Locate the cell with the specified text and output its [x, y] center coordinate. 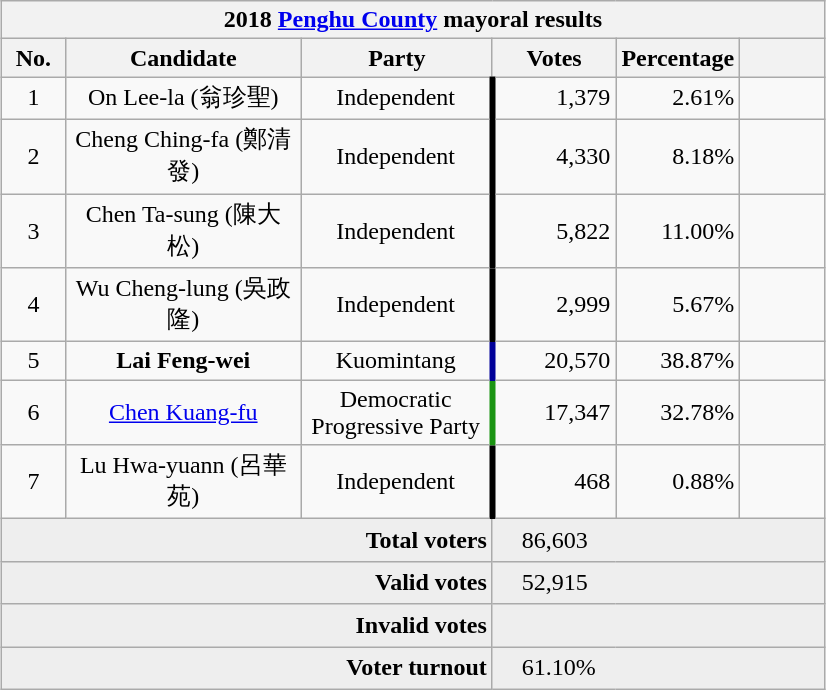
86,603 [658, 540]
Kuomintang [396, 361]
3 [34, 231]
Chen Ta-sung (陳大松) [183, 231]
Percentage [678, 58]
On Lee-la (翁珍聖) [183, 98]
2 [34, 156]
5,822 [554, 231]
5.67% [678, 305]
Wu Cheng-lung (吳政隆) [183, 305]
17,347 [554, 412]
Democratic Progressive Party [396, 412]
No. [34, 58]
2018 Penghu County mayoral results [414, 20]
Total voters [248, 540]
1 [34, 98]
32.78% [678, 412]
11.00% [678, 231]
61.10% [658, 668]
6 [34, 412]
20,570 [554, 361]
Invalid votes [248, 626]
2.61% [678, 98]
1,379 [554, 98]
Chen Kuang-fu [183, 412]
Lu Hwa-yuann (呂華苑) [183, 482]
Valid votes [248, 582]
7 [34, 482]
Voter turnout [248, 668]
468 [554, 482]
2,999 [554, 305]
5 [34, 361]
8.18% [678, 156]
4 [34, 305]
0.88% [678, 482]
Cheng Ching-fa (鄭清發) [183, 156]
52,915 [658, 582]
Party [396, 58]
Lai Feng-wei [183, 361]
4,330 [554, 156]
Votes [554, 58]
Candidate [183, 58]
38.87% [678, 361]
